Identify which cell holds the provided text, then report its [x, y] central coordinate. 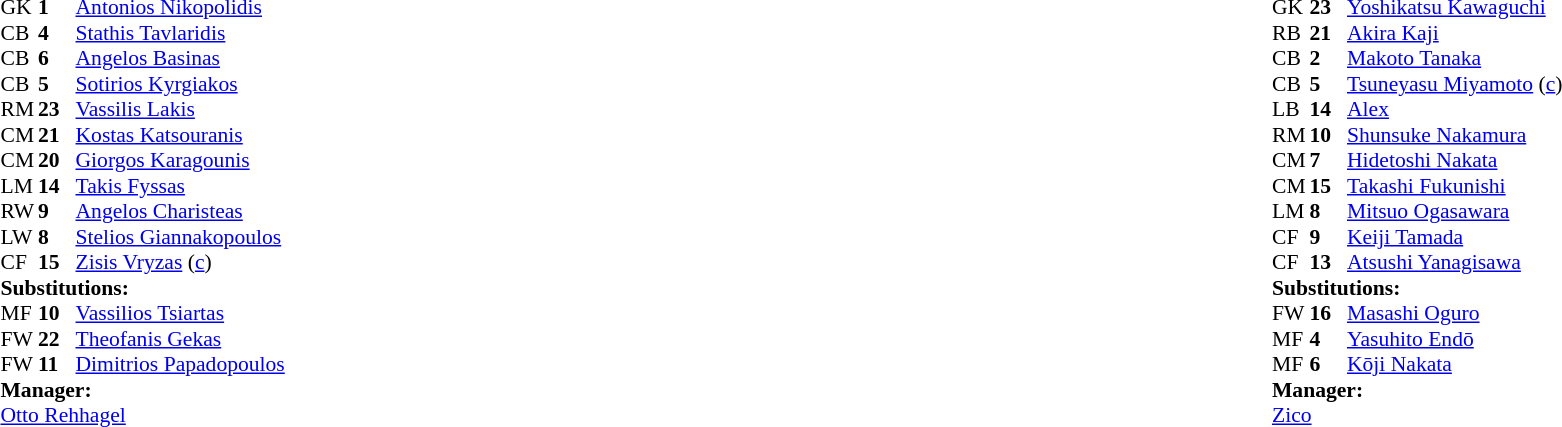
13 [1328, 263]
7 [1328, 161]
Angelos Basinas [180, 59]
2 [1328, 59]
Substitutions: [142, 288]
20 [57, 161]
Zisis Vryzas (c) [180, 263]
LW [19, 237]
Takis Fyssas [180, 186]
RW [19, 211]
Manager: [142, 390]
Theofanis Gekas [180, 339]
Giorgos Karagounis [180, 161]
Dimitrios Papadopoulos [180, 365]
Vassilis Lakis [180, 109]
Angelos Charisteas [180, 211]
Kostas Katsouranis [180, 135]
16 [1328, 313]
Vassilios Tsiartas [180, 313]
Sotirios Kyrgiakos [180, 84]
23 [57, 109]
11 [57, 365]
Stathis Tavlaridis [180, 33]
22 [57, 339]
LB [1291, 109]
Stelios Giannakopoulos [180, 237]
RB [1291, 33]
